Scan for the cell matching the given text and deliver its [x, y] coordinate at center. 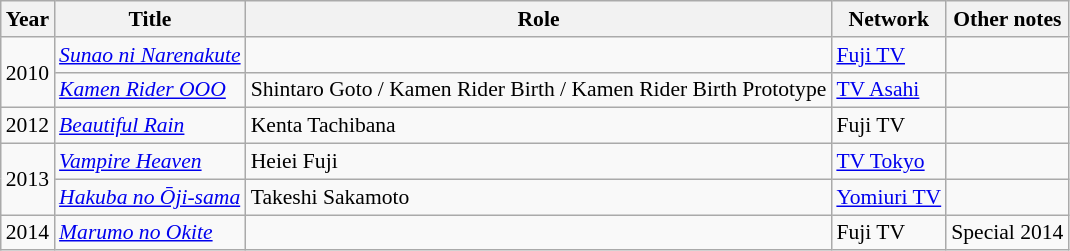
Role [539, 19]
Kenta Tachibana [539, 126]
Yomiuri TV [888, 197]
Special 2014 [1007, 233]
2012 [28, 126]
Heiei Fuji [539, 162]
Hakuba no Ōji-sama [150, 197]
Network [888, 19]
Beautiful Rain [150, 126]
Other notes [1007, 19]
Shintaro Goto / Kamen Rider Birth / Kamen Rider Birth Prototype [539, 90]
2010 [28, 72]
2013 [28, 180]
Sunao ni Narenakute [150, 55]
TV Tokyo [888, 162]
Takeshi Sakamoto [539, 197]
2014 [28, 233]
Title [150, 19]
Vampire Heaven [150, 162]
Year [28, 19]
Kamen Rider OOO [150, 90]
TV Asahi [888, 90]
Marumo no Okite [150, 233]
